Pinpoint the cell where the given text exists, returning its (x, y) midpoint coordinate. 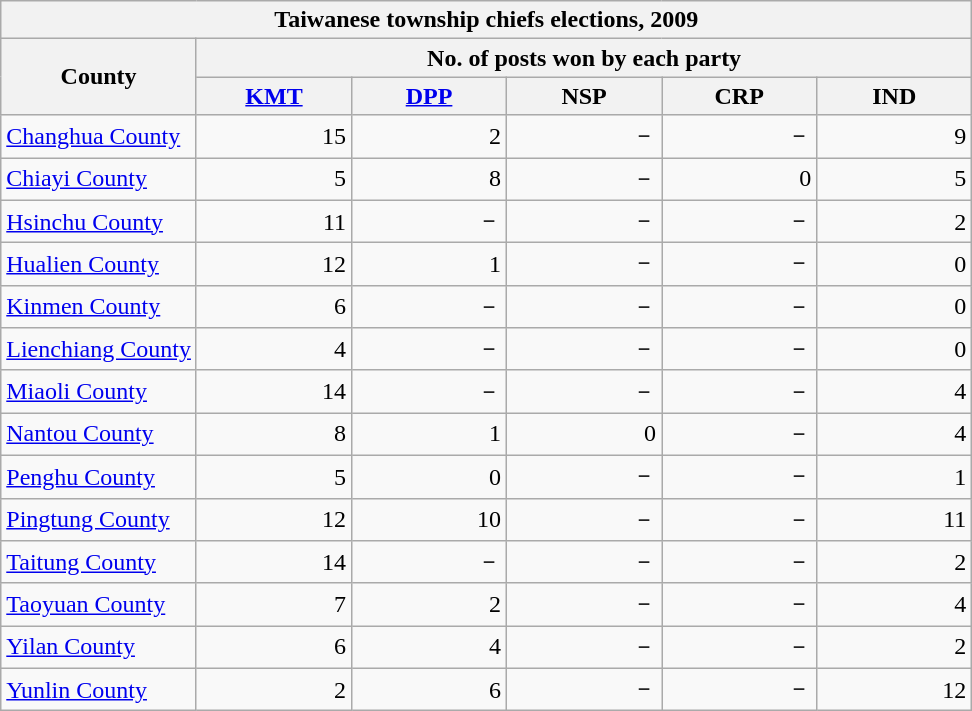
7 (274, 604)
NSP (584, 96)
CRP (740, 96)
Pingtung County (99, 520)
Yunlin County (99, 690)
Hualien County (99, 264)
Kinmen County (99, 306)
Lienchiang County (99, 350)
KMT (274, 96)
Miaoli County (99, 392)
Hsinchu County (99, 222)
Yilan County (99, 648)
Changhua County (99, 136)
Penghu County (99, 476)
Nantou County (99, 434)
10 (430, 520)
Taitung County (99, 562)
IND (894, 96)
No. of posts won by each party (584, 58)
Taiwanese township chiefs elections, 2009 (486, 20)
Taoyuan County (99, 604)
Chiayi County (99, 180)
15 (274, 136)
9 (894, 136)
DPP (430, 96)
County (99, 77)
